Pinpoint the cell where the given text exists, returning its [X, Y] midpoint coordinate. 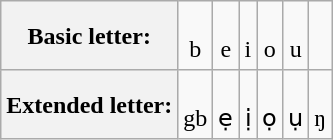
i [248, 36]
ị [248, 104]
ŋ [320, 104]
e [226, 36]
Extended letter: [90, 104]
gb [196, 104]
ụ [296, 104]
ẹ [226, 104]
o [270, 36]
ọ [270, 104]
Basic letter: [90, 36]
b [196, 36]
u [296, 36]
